Search for the cell housing the specified text and yield its (X, Y) center coordinate. 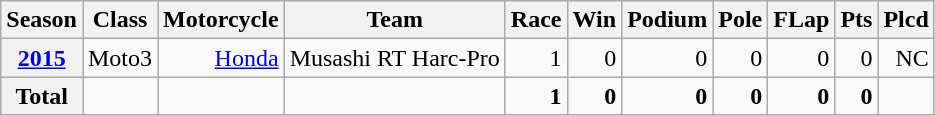
Motorcycle (222, 20)
Moto3 (120, 58)
Race (536, 20)
Class (120, 20)
2015 (42, 58)
Podium (668, 20)
Pts (856, 20)
NC (906, 58)
Honda (222, 58)
Musashi RT Harc-Pro (394, 58)
Season (42, 20)
FLap (802, 20)
Win (594, 20)
Total (42, 96)
Pole (740, 20)
Team (394, 20)
Plcd (906, 20)
